Return [x, y] of the center of cell containing provided text 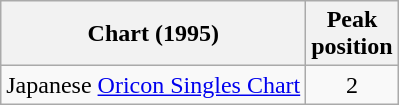
2 [352, 85]
Japanese Oricon Singles Chart [154, 85]
Chart (1995) [154, 34]
Peakposition [352, 34]
